Return the [x, y] coordinate for the center point of the cell that contains the specified text.  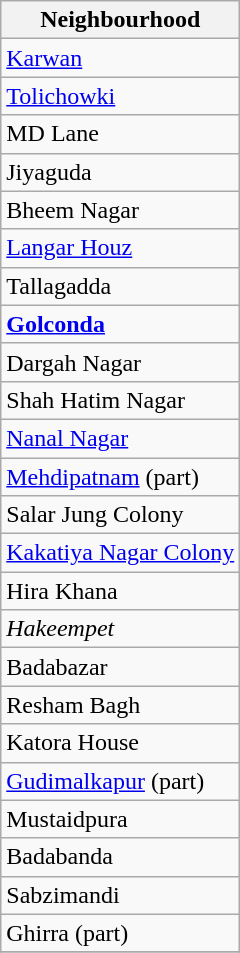
Hakeempet [120, 629]
Badabanda [120, 857]
Hira Khana [120, 591]
Mehdipatnam (part) [120, 477]
Tallagadda [120, 286]
Dargah Nagar [120, 362]
Badabazar [120, 667]
Shah Hatim Nagar [120, 400]
Ghirra (part) [120, 933]
Neighbourhood [120, 20]
Langar Houz [120, 248]
Gudimalkapur (part) [120, 781]
Resham Bagh [120, 705]
Sabzimandi [120, 895]
Katora House [120, 743]
Nanal Nagar [120, 438]
Karwan [120, 58]
Salar Jung Colony [120, 515]
MD Lane [120, 134]
Bheem Nagar [120, 210]
Mustaidpura [120, 819]
Jiyaguda [120, 172]
Golconda [120, 324]
Kakatiya Nagar Colony [120, 553]
Tolichowki [120, 96]
